Provide the [x, y] coordinate of the cell's center where the given text is located.  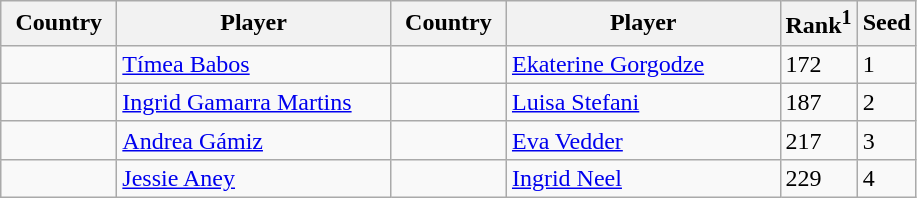
3 [886, 140]
4 [886, 178]
Ingrid Neel [643, 178]
Jessie Aney [254, 178]
187 [818, 102]
217 [818, 140]
Ekaterine Gorgodze [643, 64]
Eva Vedder [643, 140]
Ingrid Gamarra Martins [254, 102]
229 [818, 178]
Andrea Gámiz [254, 140]
2 [886, 102]
Tímea Babos [254, 64]
Seed [886, 24]
Rank1 [818, 24]
Luisa Stefani [643, 102]
172 [818, 64]
1 [886, 64]
